Scan for the cell matching the given text and deliver its (X, Y) coordinate at center. 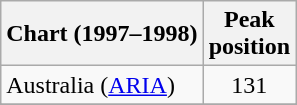
131 (249, 85)
Chart (1997–1998) (102, 34)
Peakposition (249, 34)
Australia (ARIA) (102, 85)
